Return (X, Y) of the center of cell containing provided text 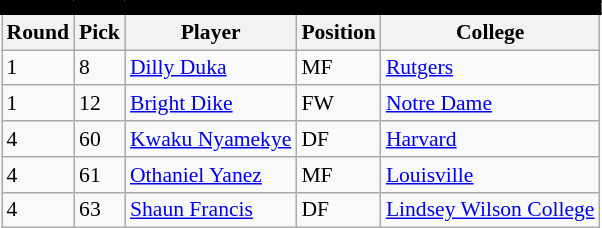
61 (100, 175)
8 (100, 68)
Harvard (490, 139)
Bright Dike (210, 104)
Shaun Francis (210, 210)
63 (100, 210)
College (490, 32)
Dilly Duka (210, 68)
Rutgers (490, 68)
FW (338, 104)
Othaniel Yanez (210, 175)
Lindsey Wilson College (490, 210)
Kwaku Nyamekye (210, 139)
Round (38, 32)
Louisville (490, 175)
60 (100, 139)
Notre Dame (490, 104)
Pick (100, 32)
Player (210, 32)
12 (100, 104)
Position (338, 32)
